Pinpoint the cell where the given text exists, returning its (X, Y) midpoint coordinate. 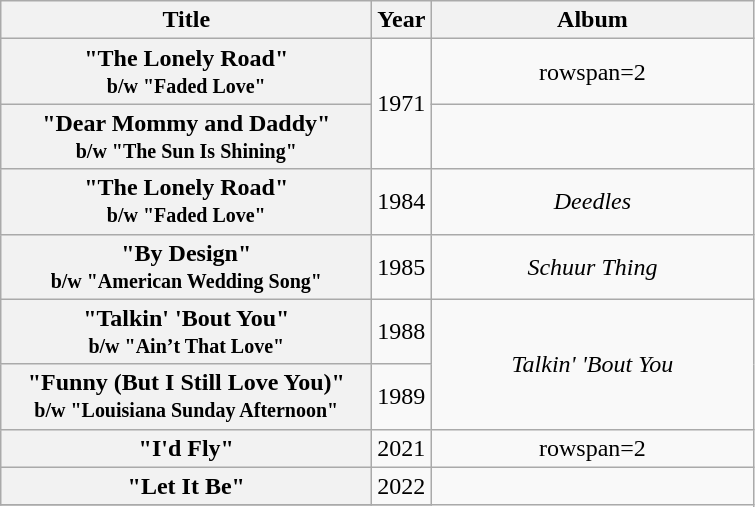
1989 (402, 396)
"Let It Be" (186, 486)
1984 (402, 202)
Year (402, 20)
1985 (402, 266)
"Funny (But I Still Love You)"b/w "Louisiana Sunday Afternoon" (186, 396)
1988 (402, 332)
Title (186, 20)
Album (592, 20)
"Dear Mommy and Daddy"b/w "The Sun Is Shining" (186, 136)
"Talkin' 'Bout You"b/w "Ain’t That Love" (186, 332)
"I'd Fly" (186, 448)
2021 (402, 448)
2022 (402, 486)
"By Design"b/w "American Wedding Song" (186, 266)
Talkin' 'Bout You (592, 364)
Deedles (592, 202)
1971 (402, 104)
Schuur Thing (592, 266)
